Extract the (X, Y) coordinate from the center of the cell holding the provided text.  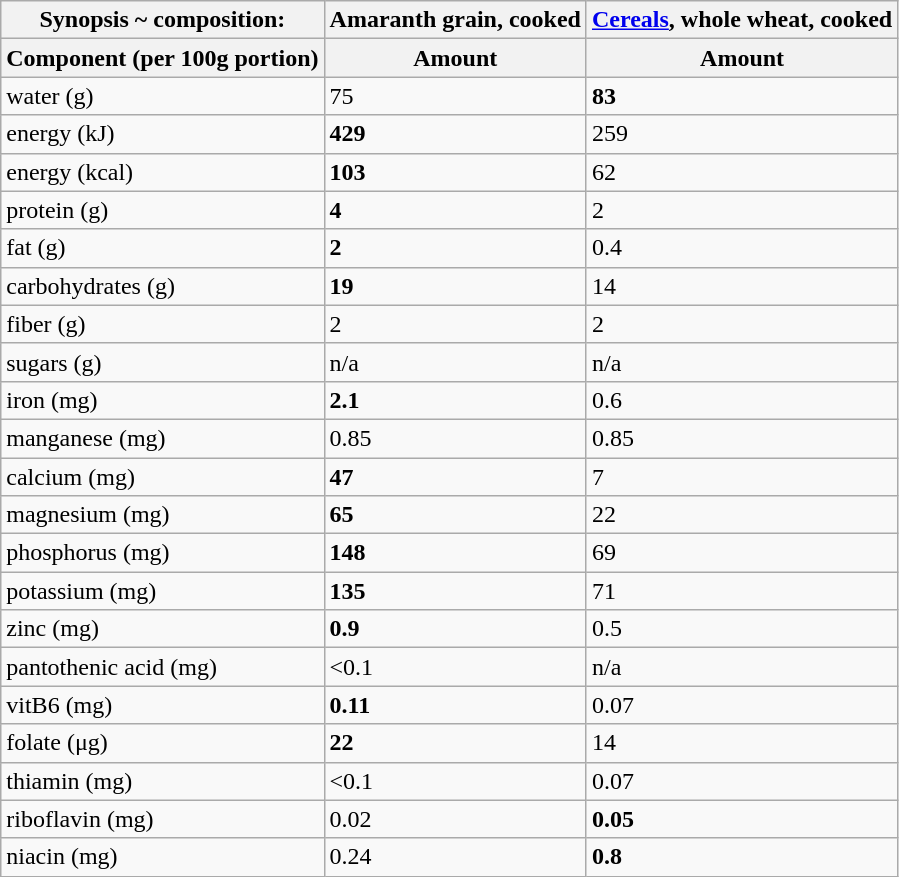
0.11 (455, 705)
429 (455, 134)
Cereals, whole wheat, cooked (742, 20)
Amaranth grain, cooked (455, 20)
iron (mg) (162, 400)
calcium (mg) (162, 477)
75 (455, 96)
phosphorus (mg) (162, 553)
135 (455, 591)
fiber (g) (162, 324)
2.1 (455, 400)
riboflavin (mg) (162, 819)
niacin (mg) (162, 857)
energy (kJ) (162, 134)
magnesium (mg) (162, 515)
Component (per 100g portion) (162, 58)
103 (455, 172)
69 (742, 553)
0.8 (742, 857)
energy (kcal) (162, 172)
sugars (g) (162, 362)
19 (455, 286)
47 (455, 477)
259 (742, 134)
folate (μg) (162, 743)
thiamin (mg) (162, 781)
manganese (mg) (162, 438)
zinc (mg) (162, 629)
potassium (mg) (162, 591)
7 (742, 477)
4 (455, 210)
carbohydrates (g) (162, 286)
65 (455, 515)
0.5 (742, 629)
83 (742, 96)
pantothenic acid (mg) (162, 667)
0.9 (455, 629)
0.6 (742, 400)
0.02 (455, 819)
148 (455, 553)
0.05 (742, 819)
protein (g) (162, 210)
fat (g) (162, 248)
vitB6 (mg) (162, 705)
71 (742, 591)
62 (742, 172)
0.4 (742, 248)
water (g) (162, 96)
Synopsis ~ composition: (162, 20)
0.24 (455, 857)
